Provide the (X, Y) coordinate of the cell's center where the given text is located.  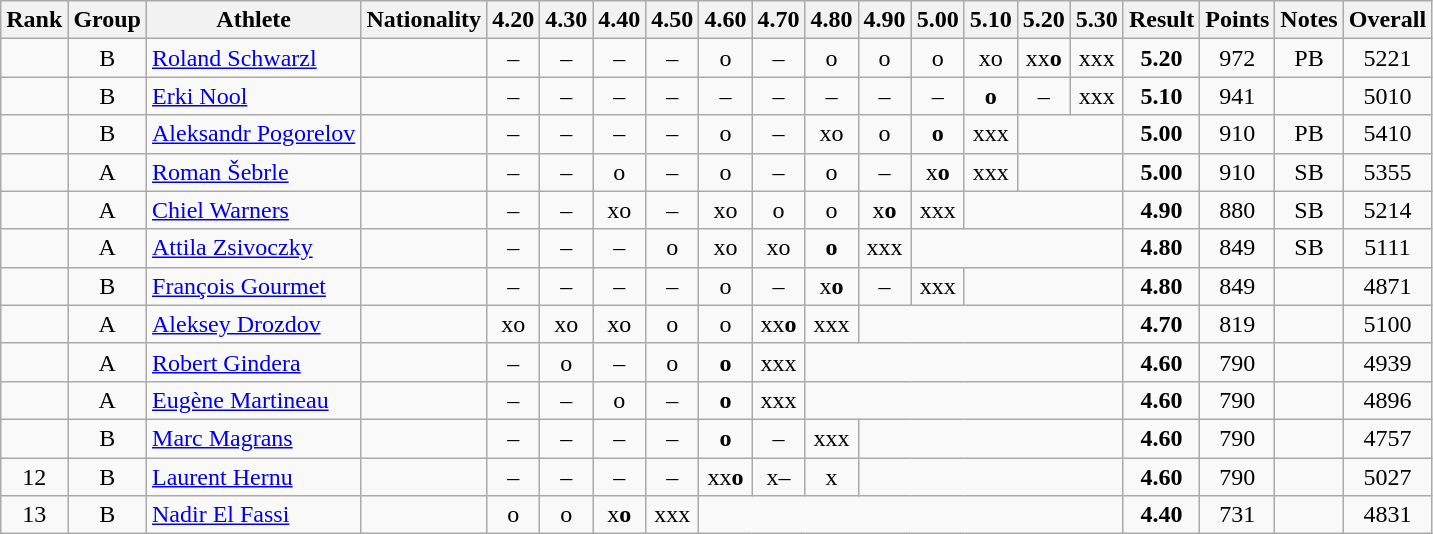
4939 (1387, 362)
5111 (1387, 248)
Overall (1387, 20)
5214 (1387, 210)
Eugène Martineau (254, 400)
5.30 (1096, 20)
Rank (34, 20)
Nationality (424, 20)
4831 (1387, 515)
5410 (1387, 134)
Notes (1309, 20)
Points (1238, 20)
5355 (1387, 172)
5100 (1387, 324)
941 (1238, 96)
5221 (1387, 58)
Marc Magrans (254, 438)
Chiel Warners (254, 210)
819 (1238, 324)
972 (1238, 58)
4871 (1387, 286)
x– (778, 477)
4.30 (566, 20)
4.50 (672, 20)
x (832, 477)
Roman Šebrle (254, 172)
Robert Gindera (254, 362)
5027 (1387, 477)
880 (1238, 210)
4896 (1387, 400)
Laurent Hernu (254, 477)
4.20 (514, 20)
Nadir El Fassi (254, 515)
731 (1238, 515)
Attila Zsivoczky (254, 248)
Aleksandr Pogorelov (254, 134)
Athlete (254, 20)
Aleksey Drozdov (254, 324)
13 (34, 515)
12 (34, 477)
5010 (1387, 96)
Result (1161, 20)
Roland Schwarzl (254, 58)
François Gourmet (254, 286)
Erki Nool (254, 96)
Group (108, 20)
4757 (1387, 438)
